Return [X, Y] of the center of cell containing provided text 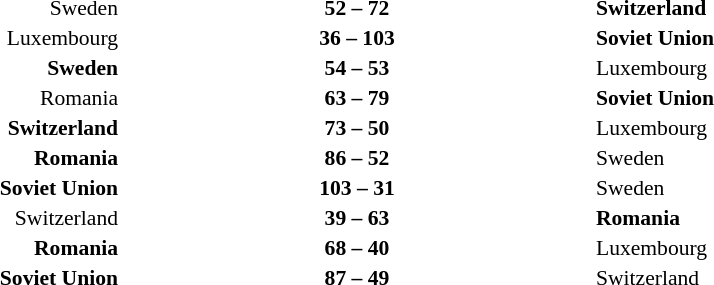
86 – 52 [357, 158]
63 – 79 [357, 98]
103 – 31 [357, 188]
68 – 40 [357, 248]
54 – 53 [357, 68]
36 – 103 [357, 38]
39 – 63 [357, 218]
73 – 50 [357, 128]
